Return [X, Y] of the center of cell containing provided text 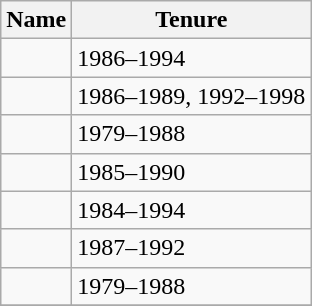
1984–1994 [192, 210]
1986–1989, 1992–1998 [192, 96]
1986–1994 [192, 58]
1987–1992 [192, 248]
Name [36, 20]
1985–1990 [192, 172]
Tenure [192, 20]
